Return (X, Y) of the center of cell containing provided text 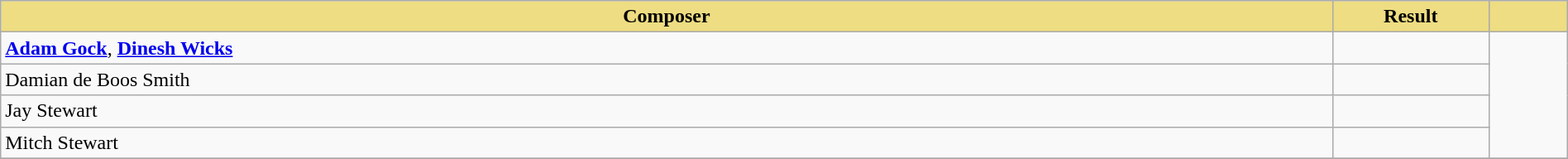
Mitch Stewart (667, 142)
Jay Stewart (667, 111)
Result (1411, 17)
Adam Gock, Dinesh Wicks (667, 48)
Damian de Boos Smith (667, 79)
Composer (667, 17)
